From the cell containing the given text, extract its center point as (x, y) coordinate. 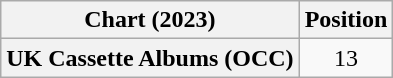
UK Cassette Albums (OCC) (150, 58)
Position (346, 20)
Chart (2023) (150, 20)
13 (346, 58)
